Return the (X, Y) coordinate for the center point of the cell that contains the specified text.  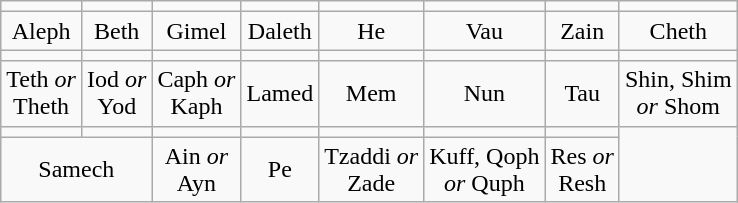
Vau (484, 31)
Pe (280, 170)
Zain (582, 31)
He (372, 31)
Res orResh (582, 170)
Mem (372, 94)
Iod orYod (116, 94)
Daleth (280, 31)
Cheth (678, 31)
Shin, Shimor Shom (678, 94)
Ain orAyn (196, 170)
Teth orTheth (42, 94)
Beth (116, 31)
Caph orKaph (196, 94)
Tau (582, 94)
Samech (76, 170)
Tzaddi orZade (372, 170)
Nun (484, 94)
Aleph (42, 31)
Kuff, Qophor Quph (484, 170)
Gimel (196, 31)
Lamed (280, 94)
